Scan for the cell matching the given text and deliver its (X, Y) coordinate at center. 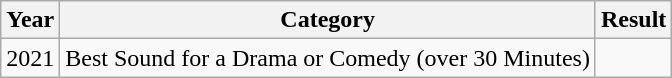
Year (30, 20)
Category (328, 20)
2021 (30, 58)
Result (633, 20)
Best Sound for a Drama or Comedy (over 30 Minutes) (328, 58)
